Provide the (X, Y) coordinate of the cell's center where the given text is located.  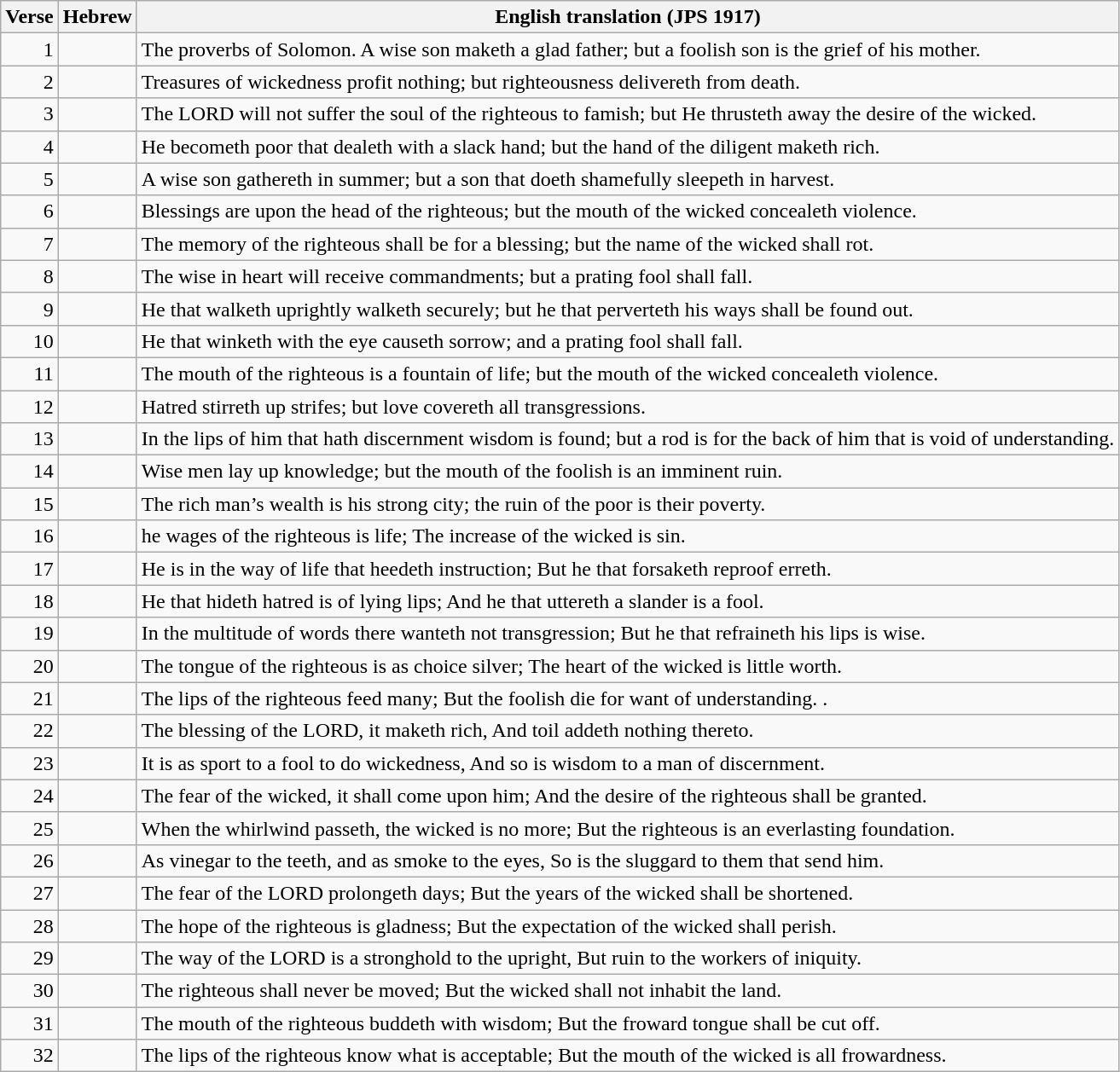
21 (30, 698)
Verse (30, 17)
The lips of the righteous know what is acceptable; But the mouth of the wicked is all frowardness. (628, 1056)
The wise in heart will receive commandments; but a prating fool shall fall. (628, 276)
9 (30, 309)
10 (30, 341)
16 (30, 536)
As vinegar to the teeth, and as smoke to the eyes, So is the sluggard to them that send him. (628, 860)
26 (30, 860)
18 (30, 601)
he wages of the righteous is life; The increase of the wicked is sin. (628, 536)
It is as sport to a fool to do wickedness, And so is wisdom to a man of discernment. (628, 763)
28 (30, 925)
Hebrew (97, 17)
6 (30, 212)
He becometh poor that dealeth with a slack hand; but the hand of the diligent maketh rich. (628, 147)
2 (30, 82)
25 (30, 828)
He that hideth hatred is of lying lips; And he that uttereth a slander is a fool. (628, 601)
14 (30, 472)
15 (30, 504)
He that walketh uprightly walketh securely; but he that perverteth his ways shall be found out. (628, 309)
The fear of the LORD prolongeth days; But the years of the wicked shall be shortened. (628, 893)
The memory of the righteous shall be for a blessing; but the name of the wicked shall rot. (628, 244)
The fear of the wicked, it shall come upon him; And the desire of the righteous shall be granted. (628, 796)
4 (30, 147)
The mouth of the righteous is a fountain of life; but the mouth of the wicked concealeth violence. (628, 374)
17 (30, 569)
The rich man’s wealth is his strong city; the ruin of the poor is their poverty. (628, 504)
English translation (JPS 1917) (628, 17)
The LORD will not suffer the soul of the righteous to famish; but He thrusteth away the desire of the wicked. (628, 114)
30 (30, 991)
31 (30, 1023)
The way of the LORD is a stronghold to the upright, But ruin to the workers of iniquity. (628, 959)
In the lips of him that hath discernment wisdom is found; but a rod is for the back of him that is void of understanding. (628, 439)
7 (30, 244)
5 (30, 179)
32 (30, 1056)
Hatred stirreth up strifes; but love covereth all transgressions. (628, 407)
8 (30, 276)
24 (30, 796)
The tongue of the righteous is as choice silver; The heart of the wicked is little worth. (628, 666)
23 (30, 763)
27 (30, 893)
11 (30, 374)
19 (30, 634)
A wise son gathereth in summer; but a son that doeth shamefully sleepeth in harvest. (628, 179)
Treasures of wickedness profit nothing; but righteousness delivereth from death. (628, 82)
12 (30, 407)
He is in the way of life that heedeth instruction; But he that forsaketh reproof erreth. (628, 569)
In the multitude of words there wanteth not transgression; But he that refraineth his lips is wise. (628, 634)
1 (30, 49)
The mouth of the righteous buddeth with wisdom; But the froward tongue shall be cut off. (628, 1023)
22 (30, 731)
The hope of the righteous is gladness; But the expectation of the wicked shall perish. (628, 925)
The proverbs of Solomon. A wise son maketh a glad father; but a foolish son is the grief of his mother. (628, 49)
The lips of the righteous feed many; But the foolish die for want of understanding. . (628, 698)
Blessings are upon the head of the righteous; but the mouth of the wicked concealeth violence. (628, 212)
The righteous shall never be moved; But the wicked shall not inhabit the land. (628, 991)
20 (30, 666)
13 (30, 439)
Wise men lay up knowledge; but the mouth of the foolish is an imminent ruin. (628, 472)
The blessing of the LORD, it maketh rich, And toil addeth nothing thereto. (628, 731)
When the whirlwind passeth, the wicked is no more; But the righteous is an everlasting foundation. (628, 828)
29 (30, 959)
He that winketh with the eye causeth sorrow; and a prating fool shall fall. (628, 341)
3 (30, 114)
